Return the [x, y] coordinate for the center point of the cell that contains the specified text.  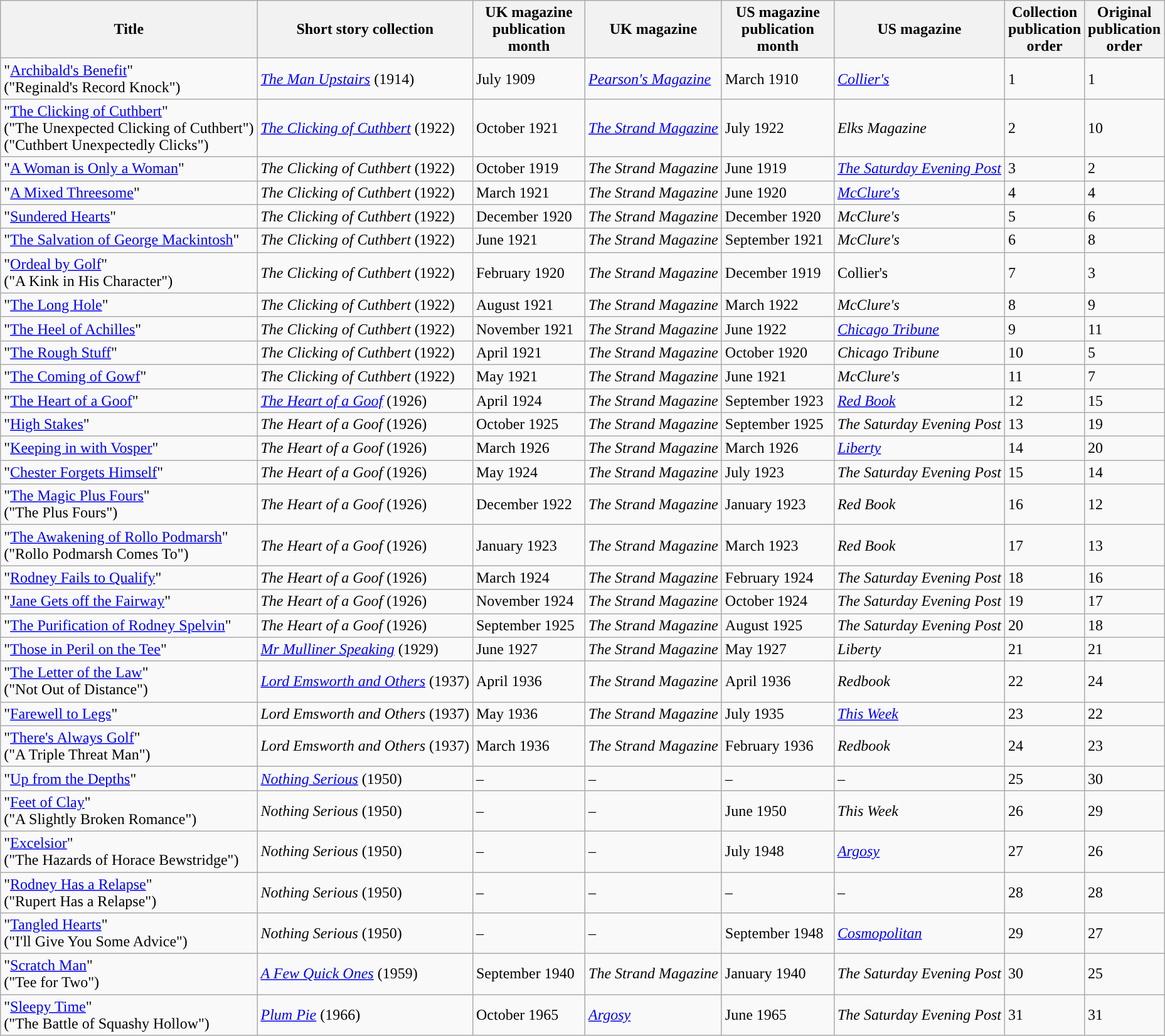
"The Awakening of Rollo Podmarsh"("Rollo Podmarsh Comes To") [129, 546]
July 1935 [778, 714]
February 1936 [778, 746]
June 1920 [778, 193]
March 1923 [778, 546]
"The Rough Stuff" [129, 352]
Elks Magazine [919, 128]
November 1921 [528, 329]
Cosmopolitan [919, 933]
June 1919 [778, 169]
"The Magic Plus Fours"("The Plus Fours") [129, 504]
UK magazine publication month [528, 29]
"Ordeal by Golf"("A Kink in His Character") [129, 272]
March 1936 [528, 746]
October 1924 [778, 601]
"A Woman is Only a Woman" [129, 169]
"The Long Hole" [129, 305]
"Scratch Man"("Tee for Two") [129, 975]
"The Heel of Achilles" [129, 329]
September 1948 [778, 933]
August 1925 [778, 625]
November 1924 [528, 601]
Title [129, 29]
"Those in Peril on the Tee" [129, 649]
October 1925 [528, 425]
"Chester Forgets Himself" [129, 472]
May 1936 [528, 714]
September 1940 [528, 975]
Short story collection [365, 29]
June 1950 [778, 810]
"Feet of Clay"("A Slightly Broken Romance") [129, 810]
December 1919 [778, 272]
June 1922 [778, 329]
September 1923 [778, 401]
"Up from the Depths" [129, 778]
October 1920 [778, 352]
US magazine publication month [778, 29]
February 1920 [528, 272]
Collection publication order [1044, 29]
"The Letter of the Law"("Not Out of Distance") [129, 681]
"The Clicking of Cuthbert"("The Unexpected Clicking of Cuthbert")("Cuthbert Unexpectedly Clicks") [129, 128]
Original publication order [1124, 29]
April 1924 [528, 401]
"Sleepy Time"("The Battle of Squashy Hollow") [129, 1015]
"Sundered Hearts" [129, 216]
March 1910 [778, 79]
"The Heart of a Goof" [129, 401]
December 1922 [528, 504]
"The Coming of Gowf" [129, 376]
"The Salvation of George Mackintosh" [129, 240]
"Rodney Fails to Qualify" [129, 578]
June 1965 [778, 1015]
March 1924 [528, 578]
March 1921 [528, 193]
"The Purification of Rodney Spelvin" [129, 625]
July 1923 [778, 472]
"Farewell to Legs" [129, 714]
May 1924 [528, 472]
September 1921 [778, 240]
Pearson's Magazine [654, 79]
Plum Pie (1966) [365, 1015]
The Man Upstairs (1914) [365, 79]
July 1948 [778, 852]
October 1921 [528, 128]
"Rodney Has a Relapse"("Rupert Has a Relapse") [129, 892]
US magazine [919, 29]
October 1919 [528, 169]
"Excelsior"("The Hazards of Horace Bewstridge") [129, 852]
March 1922 [778, 305]
May 1921 [528, 376]
October 1965 [528, 1015]
May 1927 [778, 649]
January 1940 [778, 975]
UK magazine [654, 29]
"A Mixed Threesome" [129, 193]
July 1922 [778, 128]
April 1921 [528, 352]
"Jane Gets off the Fairway" [129, 601]
February 1924 [778, 578]
"Archibald's Benefit"("Reginald's Record Knock") [129, 79]
June 1927 [528, 649]
August 1921 [528, 305]
July 1909 [528, 79]
"Keeping in with Vosper" [129, 448]
"Tangled Hearts"("I'll Give You Some Advice") [129, 933]
"There's Always Golf"("A Triple Threat Man") [129, 746]
Mr Mulliner Speaking (1929) [365, 649]
"High Stakes" [129, 425]
A Few Quick Ones (1959) [365, 975]
